Find where the given text appears and provide that cell's center as [X, Y] coordinate. 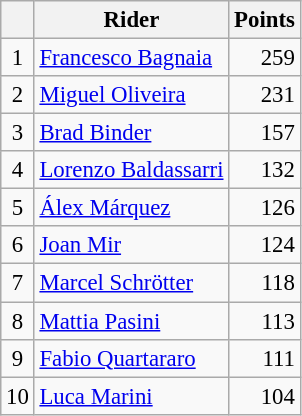
1 [18, 58]
Lorenzo Baldassarri [132, 170]
132 [264, 170]
5 [18, 208]
10 [18, 396]
157 [264, 133]
4 [18, 170]
Miguel Oliveira [132, 95]
Rider [132, 20]
Brad Binder [132, 133]
Fabio Quartararo [132, 358]
Joan Mir [132, 245]
Álex Márquez [132, 208]
259 [264, 58]
104 [264, 396]
113 [264, 321]
8 [18, 321]
7 [18, 283]
231 [264, 95]
3 [18, 133]
Francesco Bagnaia [132, 58]
Mattia Pasini [132, 321]
6 [18, 245]
124 [264, 245]
Luca Marini [132, 396]
111 [264, 358]
Marcel Schrötter [132, 283]
Points [264, 20]
126 [264, 208]
118 [264, 283]
9 [18, 358]
2 [18, 95]
